For the text-containing cell, return its midpoint in [X, Y] coordinate format. 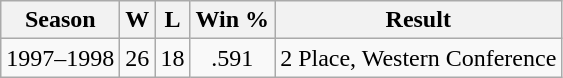
2 Place, Western Conference [418, 58]
26 [138, 58]
Result [418, 20]
.591 [232, 58]
18 [172, 58]
Win % [232, 20]
1997–1998 [60, 58]
Season [60, 20]
W [138, 20]
L [172, 20]
